Return [X, Y] of the center of cell containing provided text 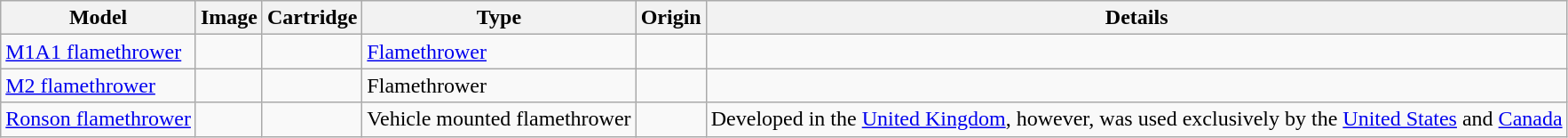
Developed in the United Kingdom, however, was used exclusively by the United States and Canada [1136, 119]
Details [1136, 18]
M2 flamethrower [99, 85]
Type [499, 18]
Cartridge [312, 18]
Vehicle mounted flamethrower [499, 119]
Origin [671, 18]
Model [99, 18]
Image [229, 18]
Ronson flamethrower [99, 119]
M1A1 flamethrower [99, 52]
